For the text-containing cell, return its midpoint in [X, Y] coordinate format. 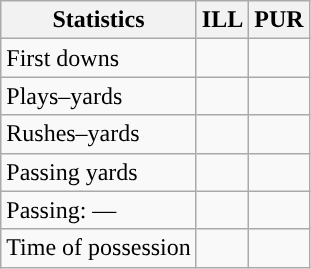
Plays–yards [99, 96]
Statistics [99, 20]
Passing: –– [99, 210]
First downs [99, 58]
Time of possession [99, 248]
Passing yards [99, 172]
ILL [222, 20]
PUR [279, 20]
Rushes–yards [99, 134]
